Capture the cell that displays the provided text and extract its [x, y] central coordinate. 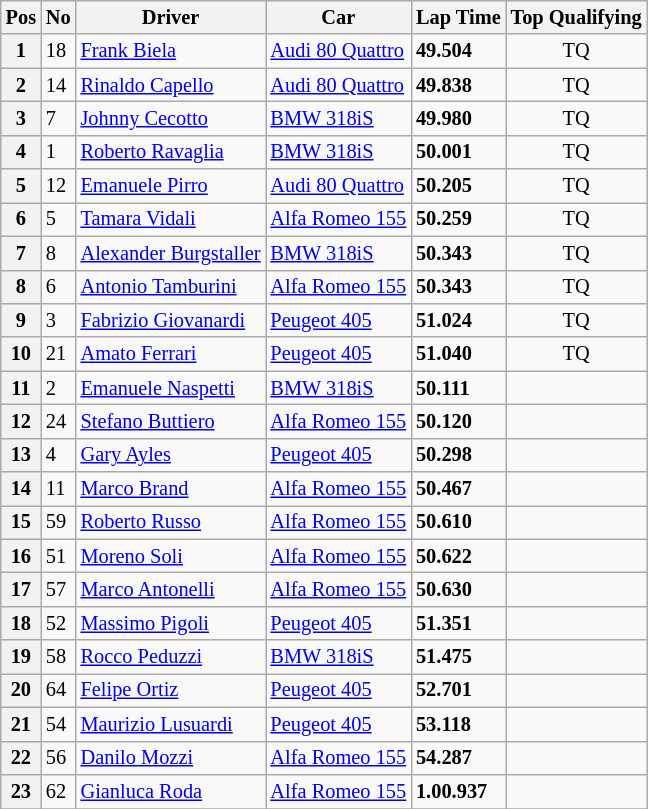
50.205 [458, 186]
Danilo Mozzi [171, 758]
Driver [171, 17]
50.622 [458, 556]
23 [21, 791]
Rinaldo Capello [171, 85]
16 [21, 556]
50.610 [458, 522]
Tamara Vidali [171, 219]
Amato Ferrari [171, 354]
Emanuele Pirro [171, 186]
Roberto Russo [171, 522]
19 [21, 657]
9 [21, 320]
49.838 [458, 85]
Gianluca Roda [171, 791]
59 [58, 522]
22 [21, 758]
51.351 [458, 623]
52 [58, 623]
50.001 [458, 152]
Fabrizio Giovanardi [171, 320]
Gary Ayles [171, 455]
1.00.937 [458, 791]
53.118 [458, 724]
Marco Antonelli [171, 589]
24 [58, 421]
Frank Biela [171, 51]
51 [58, 556]
No [58, 17]
Emanuele Naspetti [171, 388]
17 [21, 589]
58 [58, 657]
52.701 [458, 690]
51.040 [458, 354]
50.630 [458, 589]
54 [58, 724]
Top Qualifying [576, 17]
Roberto Ravaglia [171, 152]
Antonio Tamburini [171, 287]
Moreno Soli [171, 556]
49.504 [458, 51]
Alexander Burgstaller [171, 253]
62 [58, 791]
56 [58, 758]
50.111 [458, 388]
Felipe Ortiz [171, 690]
Maurizio Lusuardi [171, 724]
10 [21, 354]
Car [339, 17]
Lap Time [458, 17]
57 [58, 589]
51.024 [458, 320]
Johnny Cecotto [171, 118]
64 [58, 690]
20 [21, 690]
Massimo Pigoli [171, 623]
50.259 [458, 219]
50.298 [458, 455]
Marco Brand [171, 489]
54.287 [458, 758]
15 [21, 522]
13 [21, 455]
50.120 [458, 421]
49.980 [458, 118]
50.467 [458, 489]
Stefano Buttiero [171, 421]
51.475 [458, 657]
Rocco Peduzzi [171, 657]
Pos [21, 17]
